Determine the [X, Y] coordinate at the center of the cell enclosing the given text.  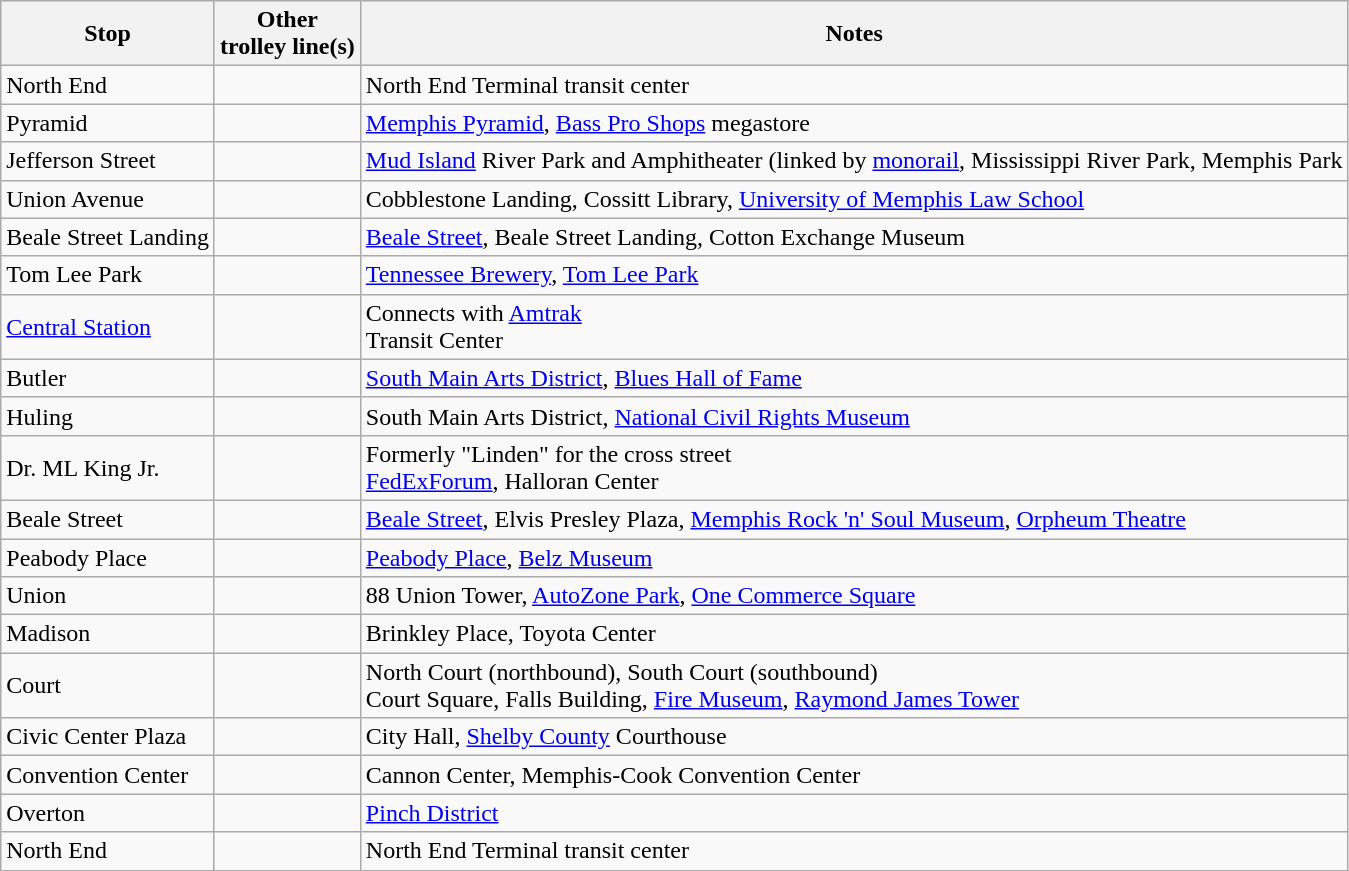
Tennessee Brewery, Tom Lee Park [854, 275]
Jefferson Street [108, 161]
Formerly "Linden" for the cross streetFedExForum, Halloran Center [854, 468]
Union Avenue [108, 199]
Connects with AmtrakTransit Center [854, 326]
Union [108, 596]
Central Station [108, 326]
Huling [108, 416]
Notes [854, 34]
Cobblestone Landing, Cossitt Library, University of Memphis Law School [854, 199]
Butler [108, 378]
Peabody Place [108, 557]
Stop [108, 34]
Civic Center Plaza [108, 737]
Brinkley Place, Toyota Center [854, 634]
South Main Arts District, National Civil Rights Museum [854, 416]
Madison [108, 634]
City Hall, Shelby County Courthouse [854, 737]
Beale Street, Elvis Presley Plaza, Memphis Rock 'n' Soul Museum, Orpheum Theatre [854, 519]
Mud Island River Park and Amphitheater (linked by monorail, Mississippi River Park, Memphis Park [854, 161]
Beale Street Landing [108, 237]
Beale Street, Beale Street Landing, Cotton Exchange Museum [854, 237]
Dr. ML King Jr. [108, 468]
Othertrolley line(s) [287, 34]
Pinch District [854, 813]
Cannon Center, Memphis-Cook Convention Center [854, 775]
Beale Street [108, 519]
Overton [108, 813]
South Main Arts District, Blues Hall of Fame [854, 378]
88 Union Tower, AutoZone Park, One Commerce Square [854, 596]
Peabody Place, Belz Museum [854, 557]
Tom Lee Park [108, 275]
Pyramid [108, 123]
Court [108, 686]
Convention Center [108, 775]
Memphis Pyramid, Bass Pro Shops megastore [854, 123]
North Court (northbound), South Court (southbound)Court Square, Falls Building, Fire Museum, Raymond James Tower [854, 686]
